Return (X, Y) of the center of cell containing provided text 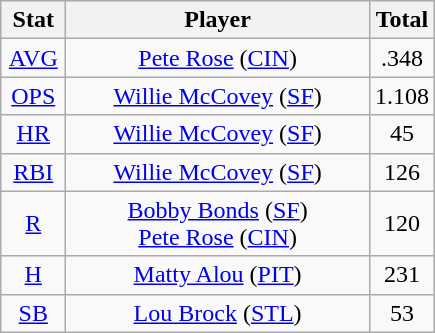
AVG (34, 58)
120 (402, 224)
OPS (34, 96)
SB (34, 313)
RBI (34, 172)
53 (402, 313)
Player (218, 20)
1.108 (402, 96)
Matty Alou (PIT) (218, 275)
Total (402, 20)
Lou Brock (STL) (218, 313)
126 (402, 172)
231 (402, 275)
HR (34, 134)
.348 (402, 58)
Bobby Bonds (SF)Pete Rose (CIN) (218, 224)
H (34, 275)
Stat (34, 20)
45 (402, 134)
Pete Rose (CIN) (218, 58)
R (34, 224)
